Output the [X, Y] coordinate of the center of the cell containing the given text.  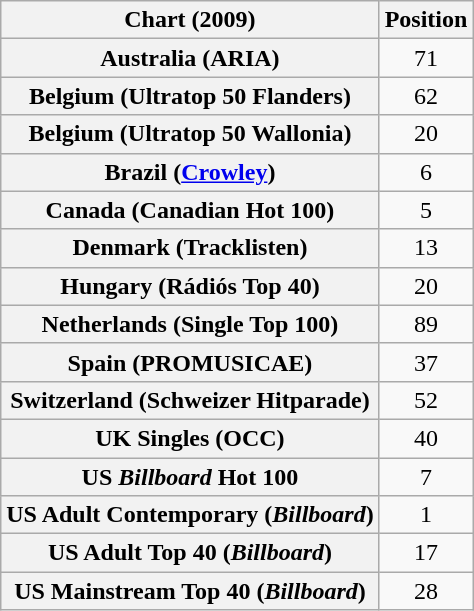
37 [426, 362]
Belgium (Ultratop 50 Wallonia) [190, 134]
Hungary (Rádiós Top 40) [190, 286]
13 [426, 248]
62 [426, 96]
Belgium (Ultratop 50 Flanders) [190, 96]
71 [426, 58]
1 [426, 515]
Denmark (Tracklisten) [190, 248]
Brazil (Crowley) [190, 172]
US Billboard Hot 100 [190, 477]
US Adult Contemporary (Billboard) [190, 515]
17 [426, 553]
US Mainstream Top 40 (Billboard) [190, 591]
Position [426, 20]
Spain (PROMUSICAE) [190, 362]
7 [426, 477]
US Adult Top 40 (Billboard) [190, 553]
52 [426, 400]
89 [426, 324]
Chart (2009) [190, 20]
Switzerland (Schweizer Hitparade) [190, 400]
Canada (Canadian Hot 100) [190, 210]
28 [426, 591]
40 [426, 438]
5 [426, 210]
6 [426, 172]
Australia (ARIA) [190, 58]
Netherlands (Single Top 100) [190, 324]
UK Singles (OCC) [190, 438]
